Determine the [X, Y] coordinate at the center of the cell enclosing the given text.  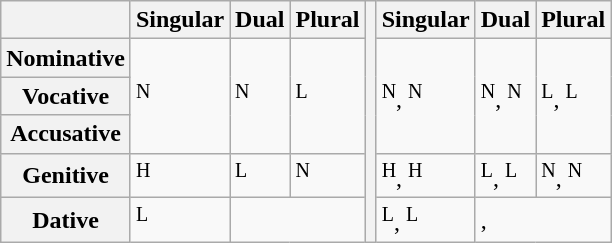
Vocative [66, 96]
H [180, 176]
Dative [66, 220]
, [542, 220]
Genitive [66, 176]
H, H [426, 176]
Accusative [66, 134]
Nominative [66, 58]
